Output the [x, y] coordinate of the center of the cell containing the given text.  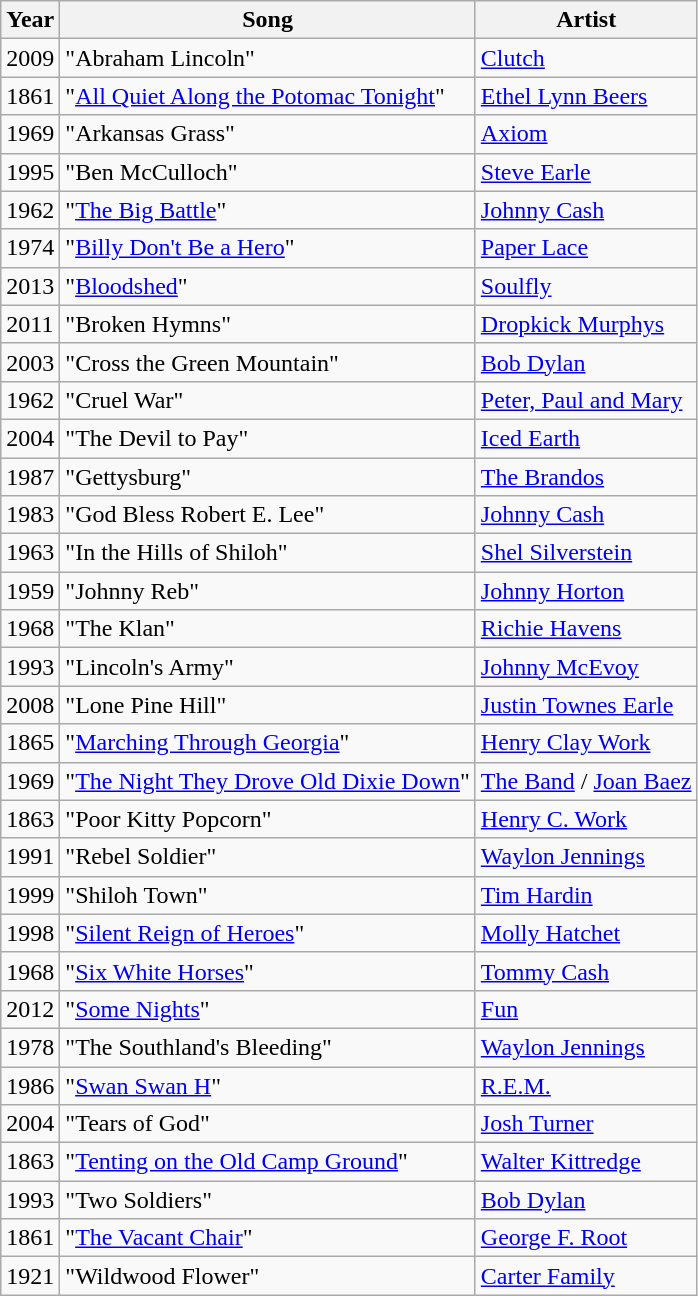
Johnny McEvoy [586, 667]
George F. Root [586, 1238]
"All Quiet Along the Potomac Tonight" [268, 96]
1991 [30, 857]
2012 [30, 1009]
"In the Hills of Shiloh" [268, 553]
"Arkansas Grass" [268, 134]
1999 [30, 895]
Ethel Lynn Beers [586, 96]
"Wildwood Flower" [268, 1276]
"Marching Through Georgia" [268, 743]
"Rebel Soldier" [268, 857]
"Ben McCulloch" [268, 172]
"Two Soldiers" [268, 1200]
Richie Havens [586, 629]
2003 [30, 362]
Josh Turner [586, 1124]
"Lincoln's Army" [268, 667]
Steve Earle [586, 172]
"Broken Hymns" [268, 324]
The Brandos [586, 477]
R.E.M. [586, 1085]
"Swan Swan H" [268, 1085]
2008 [30, 705]
Soulfly [586, 286]
1998 [30, 933]
Iced Earth [586, 438]
"Lone Pine Hill" [268, 705]
"Abraham Lincoln" [268, 58]
"Some Nights" [268, 1009]
Artist [586, 20]
"The Night They Drove Old Dixie Down" [268, 781]
The Band / Joan Baez [586, 781]
"Shiloh Town" [268, 895]
"Tenting on the Old Camp Ground" [268, 1162]
Tim Hardin [586, 895]
Dropkick Murphys [586, 324]
Paper Lace [586, 248]
Fun [586, 1009]
"Six White Horses" [268, 971]
1974 [30, 248]
Shel Silverstein [586, 553]
Peter, Paul and Mary [586, 400]
"The Southland's Bleeding" [268, 1047]
1963 [30, 553]
Carter Family [586, 1276]
2011 [30, 324]
Molly Hatchet [586, 933]
"Billy Don't Be a Hero" [268, 248]
1959 [30, 591]
1983 [30, 515]
"Bloodshed" [268, 286]
Walter Kittredge [586, 1162]
1865 [30, 743]
"Cross the Green Mountain" [268, 362]
2009 [30, 58]
Justin Townes Earle [586, 705]
Henry Clay Work [586, 743]
"The Vacant Chair" [268, 1238]
1986 [30, 1085]
2013 [30, 286]
Clutch [586, 58]
1987 [30, 477]
"Gettysburg" [268, 477]
"The Big Battle" [268, 210]
Henry C. Work [586, 819]
"Johnny Reb" [268, 591]
1921 [30, 1276]
1995 [30, 172]
Axiom [586, 134]
Year [30, 20]
"Silent Reign of Heroes" [268, 933]
"Poor Kitty Popcorn" [268, 819]
Johnny Horton [586, 591]
1978 [30, 1047]
Song [268, 20]
Tommy Cash [586, 971]
"The Devil to Pay" [268, 438]
"The Klan" [268, 629]
"God Bless Robert E. Lee" [268, 515]
"Cruel War" [268, 400]
"Tears of God" [268, 1124]
